Provide the (x, y) coordinate of the cell's center where the given text is located.  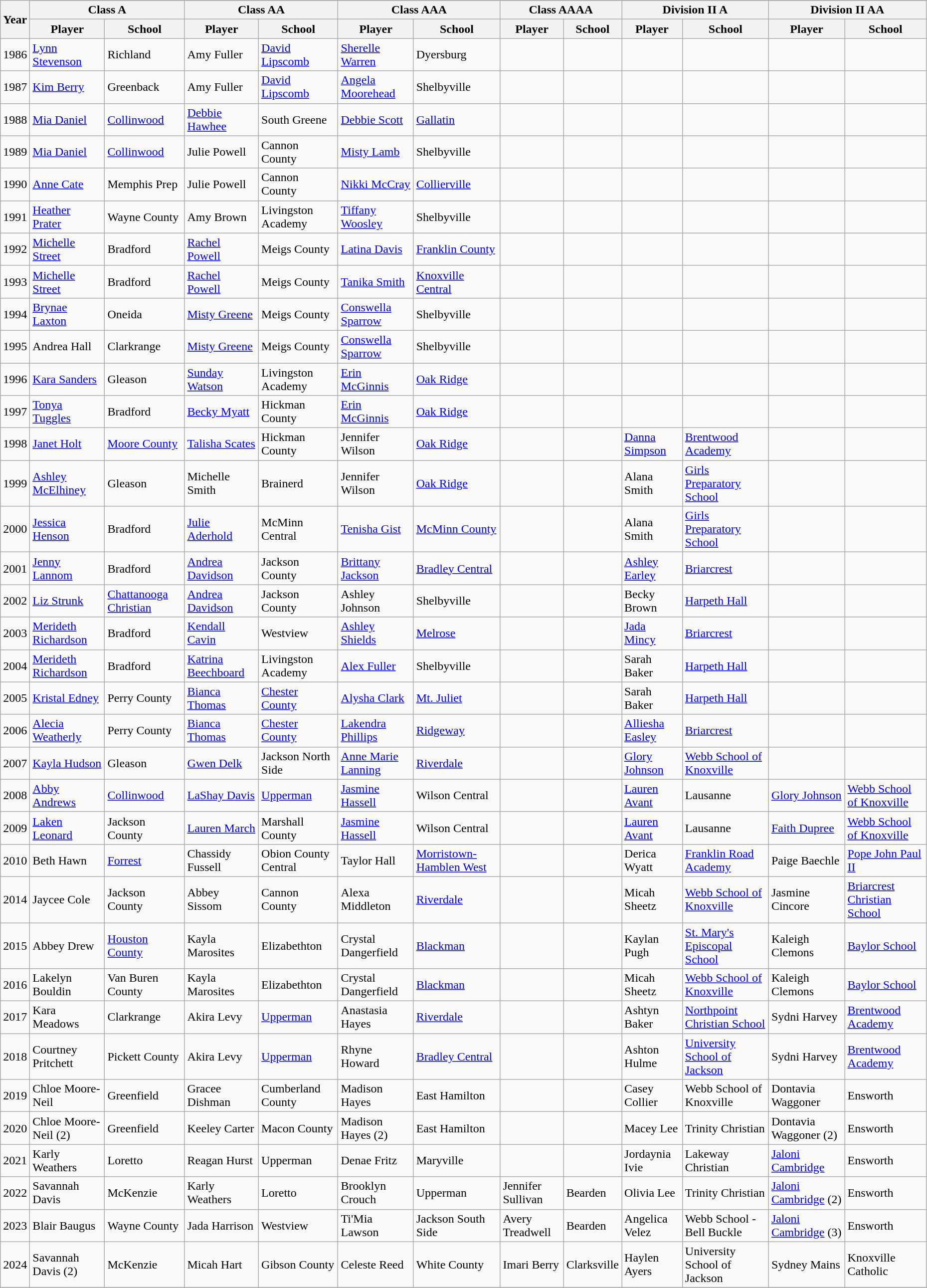
Liz Strunk (67, 601)
Nikki McCray (376, 185)
Jennifer Sullivan (532, 1193)
Ashley Earley (652, 569)
Kendall Cavin (221, 634)
Debbie Hawhee (221, 120)
Richland (145, 55)
Jada Harrison (221, 1225)
Obion County Central (298, 860)
Jackson South Side (457, 1225)
Moore County (145, 444)
Blair Baugus (67, 1225)
Celeste Reed (376, 1265)
Tonya Tuggles (67, 412)
Maryville (457, 1160)
Savannah Davis (67, 1193)
Olivia Lee (652, 1193)
Becky Myatt (221, 412)
Jordaynia Ivie (652, 1160)
Ti'Mia Lawson (376, 1225)
Ashley McElhiney (67, 483)
2000 (15, 529)
Franklin Road Academy (725, 860)
Talisha Scates (221, 444)
Division II A (695, 10)
Clarksville (592, 1265)
Reagan Hurst (221, 1160)
Knoxville Central (457, 281)
2020 (15, 1128)
Ashton Hulme (652, 1057)
2005 (15, 698)
1996 (15, 379)
Kaylan Pugh (652, 946)
Lakendra Phillips (376, 730)
Taylor Hall (376, 860)
Becky Brown (652, 601)
1995 (15, 346)
Imari Berry (532, 1265)
Jessica Henson (67, 529)
Gwen Delk (221, 763)
2008 (15, 795)
Memphis Prep (145, 185)
Madison Hayes (2) (376, 1128)
Marshall County (298, 828)
1998 (15, 444)
Jenny Lannom (67, 569)
Madison Hayes (376, 1095)
Anastasia Hayes (376, 1018)
1993 (15, 281)
Jaloni Cambridge (807, 1160)
1988 (15, 120)
Collierville (457, 185)
Anne Marie Lanning (376, 763)
Andrea Hall (67, 346)
Katrina Beechboard (221, 665)
Chloe Moore-Neil (67, 1095)
Macey Lee (652, 1128)
Chassidy Fussell (221, 860)
Misty Lamb (376, 152)
Savannah Davis (2) (67, 1265)
Anne Cate (67, 185)
1986 (15, 55)
Denae Fritz (376, 1160)
Jasmine Cincore (807, 899)
Chloe Moore-Neil (2) (67, 1128)
Class A (107, 10)
Gracee Dishman (221, 1095)
Oneida (145, 314)
Lynn Stevenson (67, 55)
Northpoint Christian School (725, 1018)
2023 (15, 1225)
Macon County (298, 1128)
1997 (15, 412)
Jaloni Cambridge (3) (807, 1225)
2022 (15, 1193)
Kara Meadows (67, 1018)
Janet Holt (67, 444)
2001 (15, 569)
Brooklyn Crouch (376, 1193)
White County (457, 1265)
Lauren March (221, 828)
2016 (15, 985)
Derica Wyatt (652, 860)
Forrest (145, 860)
Mt. Juliet (457, 698)
Kayla Hudson (67, 763)
Abbey Sissom (221, 899)
Brynae Laxton (67, 314)
Sydney Mains (807, 1265)
Lakeway Christian (725, 1160)
Michelle Smith (221, 483)
2019 (15, 1095)
Paige Baechle (807, 860)
Lakelyn Bouldin (67, 985)
2003 (15, 634)
Class AAA (419, 10)
Van Buren County (145, 985)
Cumberland County (298, 1095)
1992 (15, 249)
2015 (15, 946)
Franklin County (457, 249)
2018 (15, 1057)
Abbey Drew (67, 946)
Casey Collier (652, 1095)
Tanika Smith (376, 281)
2002 (15, 601)
Division II AA (847, 10)
Jaloni Cambridge (2) (807, 1193)
LaShay Davis (221, 795)
Tiffany Woosley (376, 216)
St. Mary's Episcopal School (725, 946)
Tenisha Gist (376, 529)
Beth Hawn (67, 860)
Gallatin (457, 120)
Rhyne Howard (376, 1057)
South Greene (298, 120)
Pope John Paul II (886, 860)
Ridgeway (457, 730)
2006 (15, 730)
Alecia Weatherly (67, 730)
Brainerd (298, 483)
Kara Sanders (67, 379)
Greenback (145, 87)
Chattanooga Christian (145, 601)
Heather Prater (67, 216)
1989 (15, 152)
Ashley Shields (376, 634)
Alliesha Easley (652, 730)
2010 (15, 860)
1999 (15, 483)
1994 (15, 314)
Angelica Velez (652, 1225)
Sunday Watson (221, 379)
2024 (15, 1265)
Class AAAA (561, 10)
Laken Leonard (67, 828)
Julie Aderhold (221, 529)
Micah Hart (221, 1265)
Courtney Pritchett (67, 1057)
Ashtyn Baker (652, 1018)
1987 (15, 87)
Debbie Scott (376, 120)
Ashley Johnson (376, 601)
Brittany Jackson (376, 569)
Alex Fuller (376, 665)
Faith Dupree (807, 828)
Class AA (261, 10)
2009 (15, 828)
Kristal Edney (67, 698)
2007 (15, 763)
Kim Berry (67, 87)
2017 (15, 1018)
Jada Mincy (652, 634)
Danna Simpson (652, 444)
Melrose (457, 634)
Alysha Clark (376, 698)
Sherelle Warren (376, 55)
Briarcrest Christian School (886, 899)
McMinn Central (298, 529)
Year (15, 19)
Jaycee Cole (67, 899)
Gibson County (298, 1265)
2014 (15, 899)
2004 (15, 665)
Abby Andrews (67, 795)
Amy Brown (221, 216)
Keeley Carter (221, 1128)
Jackson North Side (298, 763)
Houston County (145, 946)
Pickett County (145, 1057)
2021 (15, 1160)
Dontavia Waggoner (2) (807, 1128)
Angela Moorehead (376, 87)
1990 (15, 185)
Webb School - Bell Buckle (725, 1225)
Morristown-Hamblen West (457, 860)
Dontavia Waggoner (807, 1095)
Alexa Middleton (376, 899)
Haylen Ayers (652, 1265)
Knoxville Catholic (886, 1265)
Latina Davis (376, 249)
1991 (15, 216)
McMinn County (457, 529)
Avery Treadwell (532, 1225)
Dyersburg (457, 55)
